From the cell containing the given text, extract its center point as (x, y) coordinate. 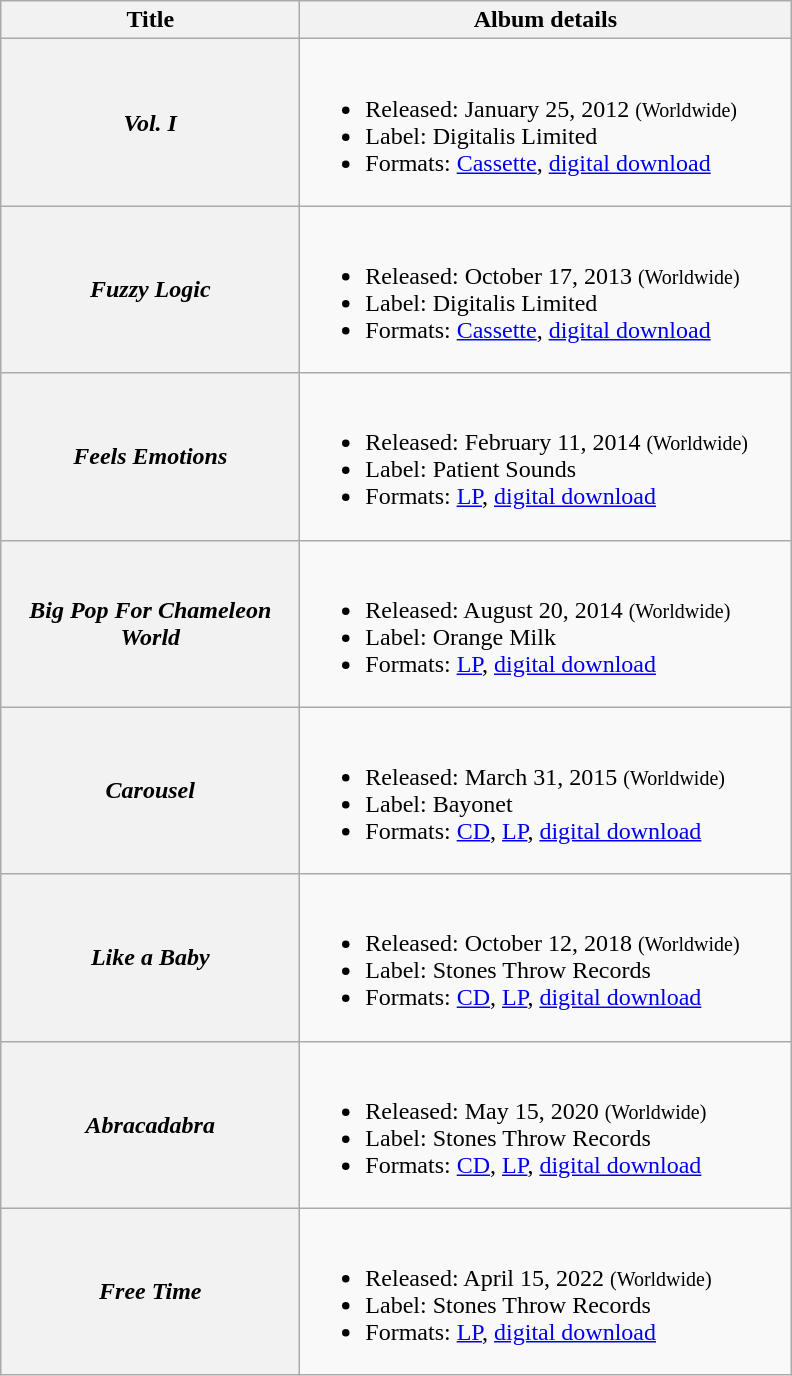
Released: October 17, 2013 (Worldwide)Label: Digitalis LimitedFormats: Cassette, digital download (546, 290)
Released: August 20, 2014 (Worldwide)Label: Orange MilkFormats: LP, digital download (546, 624)
Big Pop For Chameleon World (150, 624)
Abracadabra (150, 1124)
Free Time (150, 1292)
Like a Baby (150, 958)
Released: October 12, 2018 (Worldwide)Label: Stones Throw RecordsFormats: CD, LP, digital download (546, 958)
Carousel (150, 790)
Released: January 25, 2012 (Worldwide)Label: Digitalis LimitedFormats: Cassette, digital download (546, 122)
Feels Emotions (150, 456)
Album details (546, 20)
Vol. I (150, 122)
Released: February 11, 2014 (Worldwide)Label: Patient SoundsFormats: LP, digital download (546, 456)
Released: March 31, 2015 (Worldwide)Label: BayonetFormats: CD, LP, digital download (546, 790)
Released: May 15, 2020 (Worldwide)Label: Stones Throw RecordsFormats: CD, LP, digital download (546, 1124)
Title (150, 20)
Fuzzy Logic (150, 290)
Released: April 15, 2022 (Worldwide)Label: Stones Throw RecordsFormats: LP, digital download (546, 1292)
